Provide the [x, y] coordinate of the cell's center where the given text is located.  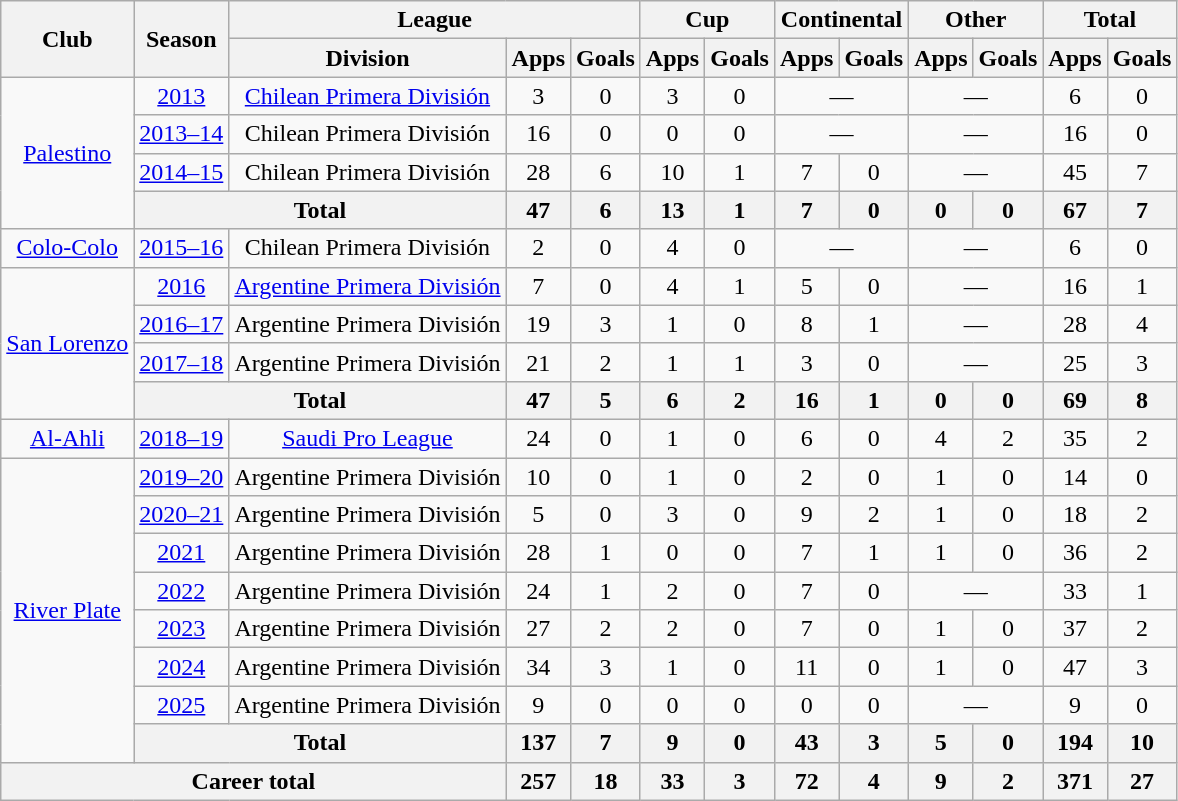
137 [538, 743]
2020–21 [182, 515]
36 [1075, 553]
2018–19 [182, 438]
Palestino [68, 153]
Other [976, 20]
Club [68, 39]
14 [1075, 477]
Al-Ahli [68, 438]
34 [538, 667]
Division [368, 58]
Continental [841, 20]
League [434, 20]
43 [806, 743]
69 [1075, 400]
72 [806, 781]
2024 [182, 667]
2016–17 [182, 324]
Season [182, 39]
River Plate [68, 610]
13 [672, 210]
371 [1075, 781]
194 [1075, 743]
2019–20 [182, 477]
11 [806, 667]
2025 [182, 705]
2017–18 [182, 362]
Cup [707, 20]
2015–16 [182, 248]
37 [1075, 629]
25 [1075, 362]
21 [538, 362]
67 [1075, 210]
Saudi Pro League [368, 438]
35 [1075, 438]
Career total [254, 781]
2013–14 [182, 134]
San Lorenzo [68, 343]
19 [538, 324]
2014–15 [182, 172]
257 [538, 781]
Colo-Colo [68, 248]
2013 [182, 96]
2016 [182, 286]
2022 [182, 591]
2023 [182, 629]
2021 [182, 553]
45 [1075, 172]
